Capture the cell that displays the provided text and extract its (x, y) central coordinate. 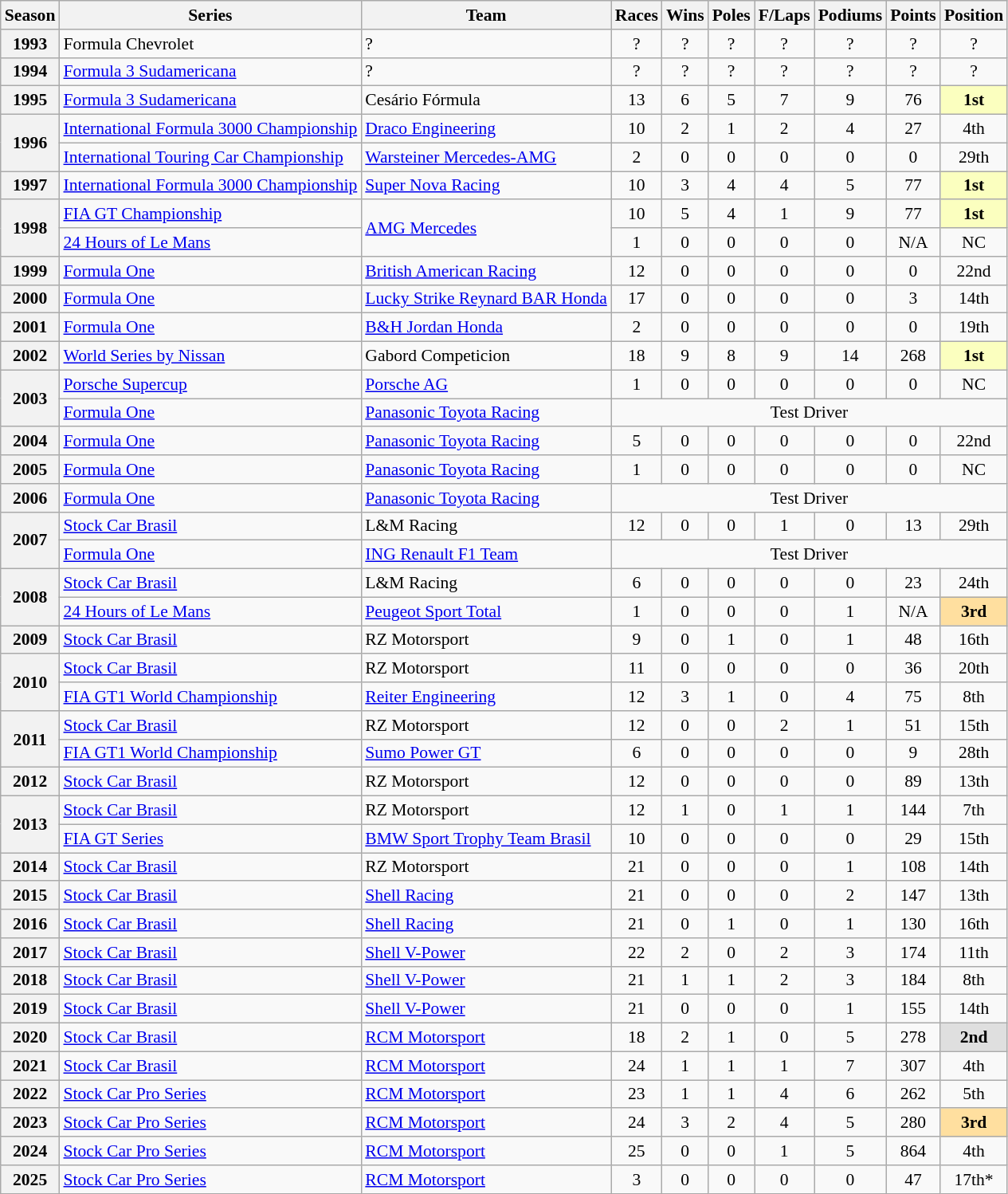
268 (913, 356)
2021 (30, 1066)
Points (913, 15)
Series (210, 15)
25 (637, 1151)
World Series by Nissan (210, 356)
5th (974, 1094)
20th (974, 669)
7th (974, 811)
Races (637, 15)
11 (637, 669)
1998 (30, 228)
2001 (30, 328)
2nd (974, 1038)
2004 (30, 442)
8 (731, 356)
Gabord Competicion (486, 356)
76 (913, 100)
Sumo Power GT (486, 753)
174 (913, 952)
2002 (30, 356)
47 (913, 1180)
11th (974, 952)
1996 (30, 143)
International Touring Car Championship (210, 157)
Poles (731, 15)
2025 (30, 1180)
2015 (30, 896)
1995 (30, 100)
1994 (30, 72)
2013 (30, 824)
2011 (30, 740)
2006 (30, 498)
B&H Jordan Honda (486, 328)
155 (913, 1009)
2008 (30, 598)
2003 (30, 399)
108 (913, 867)
FIA GT Series (210, 839)
280 (913, 1123)
2017 (30, 952)
17th* (974, 1180)
2018 (30, 980)
2024 (30, 1151)
24th (974, 583)
144 (913, 811)
2016 (30, 924)
307 (913, 1066)
2007 (30, 540)
Podiums (851, 15)
14 (851, 356)
17 (637, 299)
2020 (30, 1038)
Warsteiner Mercedes-AMG (486, 157)
1999 (30, 271)
1993 (30, 44)
278 (913, 1038)
130 (913, 924)
Porsche AG (486, 384)
27 (913, 129)
28th (974, 753)
1997 (30, 186)
Porsche Supercup (210, 384)
2014 (30, 867)
Cesário Fórmula (486, 100)
29 (913, 839)
2005 (30, 469)
2009 (30, 640)
Wins (685, 15)
2000 (30, 299)
2010 (30, 682)
22 (637, 952)
19th (974, 328)
2012 (30, 782)
2023 (30, 1123)
FIA GT Championship (210, 214)
Team (486, 15)
AMG Mercedes (486, 228)
ING Renault F1 Team (486, 555)
British American Racing (486, 271)
89 (913, 782)
75 (913, 697)
864 (913, 1151)
Reiter Engineering (486, 697)
Super Nova Racing (486, 186)
Lucky Strike Reynard BAR Honda (486, 299)
2019 (30, 1009)
2022 (30, 1094)
184 (913, 980)
Formula Chevrolet (210, 44)
Position (974, 15)
BMW Sport Trophy Team Brasil (486, 839)
Peugeot Sport Total (486, 611)
51 (913, 725)
147 (913, 896)
262 (913, 1094)
Draco Engineering (486, 129)
F/Laps (784, 15)
48 (913, 640)
36 (913, 669)
Season (30, 15)
